Locate the cell with the specified text and output its [X, Y] center coordinate. 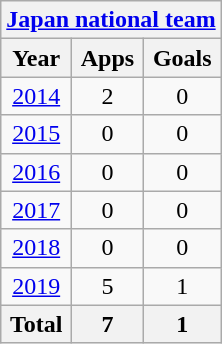
2018 [36, 248]
Apps [108, 58]
2016 [36, 172]
5 [108, 286]
2015 [36, 134]
Year [36, 58]
Goals [182, 58]
2 [108, 96]
7 [108, 324]
2014 [36, 96]
2019 [36, 286]
2017 [36, 210]
Total [36, 324]
Japan national team [111, 20]
